Determine the (X, Y) coordinate at the center of the cell enclosing the given text.  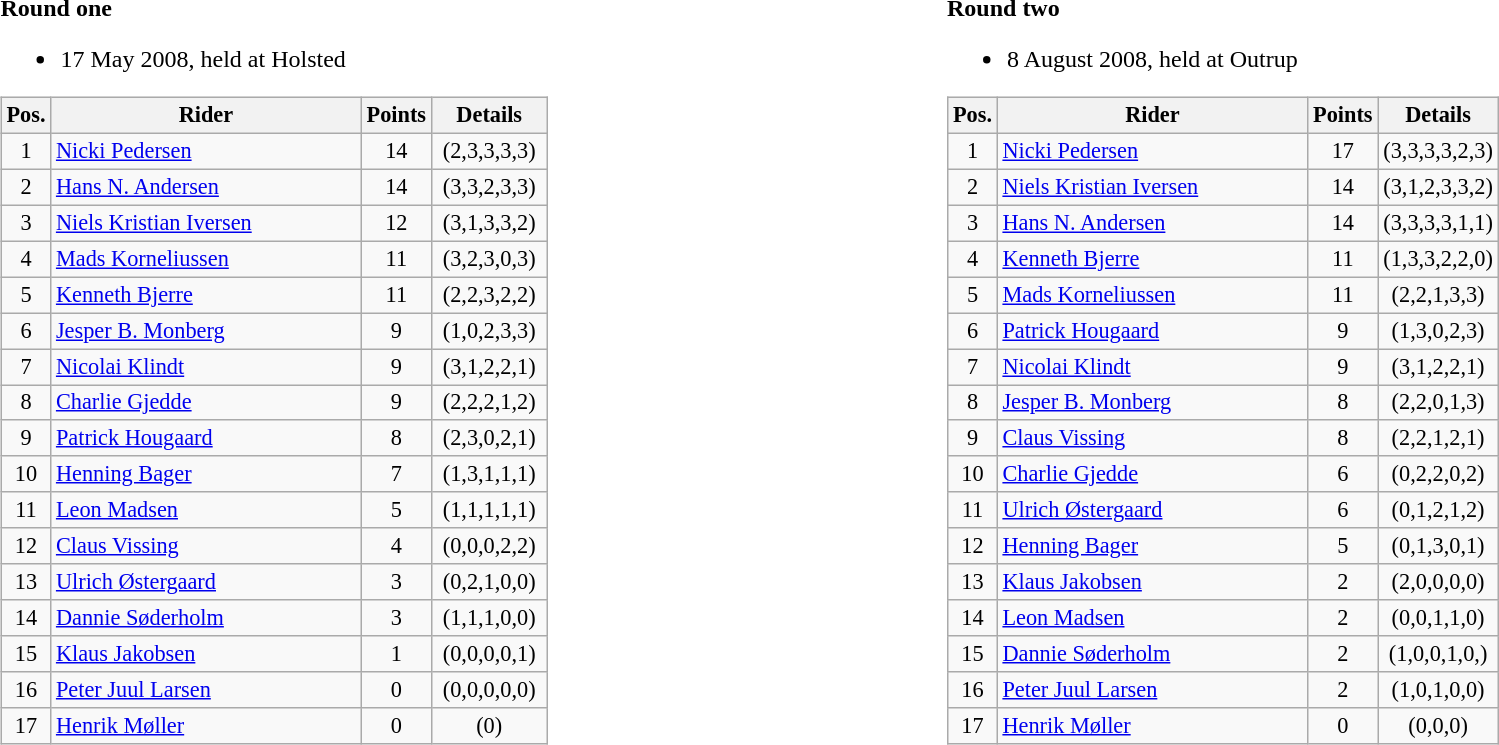
(0,2,1,0,0) (490, 582)
(3,1,3,3,2) (490, 223)
(0,0,0) (1438, 726)
(1,0,2,3,3) (490, 331)
(0,1,3,0,1) (1438, 546)
(0,0,0,0,1) (490, 654)
(1,0,0,1,0,) (1438, 654)
(2,2,1,3,3) (1438, 295)
(3,2,3,0,3) (490, 259)
(0,1,2,1,2) (1438, 510)
(2,2,1,2,1) (1438, 438)
(0) (490, 726)
(3,3,2,3,3) (490, 187)
(2,0,0,0,0) (1438, 582)
(3,1,2,3,3,2) (1438, 187)
(3,3,3,3,1,1) (1438, 223)
(0,0,0,2,2) (490, 546)
(0,0,1,1,0) (1438, 618)
(1,1,1,1,1) (490, 510)
(1,1,1,0,0) (490, 618)
(0,2,2,0,2) (1438, 474)
(1,0,1,0,0) (1438, 690)
(1,3,0,2,3) (1438, 331)
(2,2,0,1,3) (1438, 402)
(2,3,3,3,3) (490, 151)
(1,3,3,2,2,0) (1438, 259)
(2,2,2,1,2) (490, 402)
(2,3,0,2,1) (490, 438)
(1,3,1,1,1) (490, 474)
(0,0,0,0,0) (490, 690)
(3,3,3,3,2,3) (1438, 151)
(2,2,3,2,2) (490, 295)
